Determine the [x, y] coordinate at the center of the cell enclosing the given text.  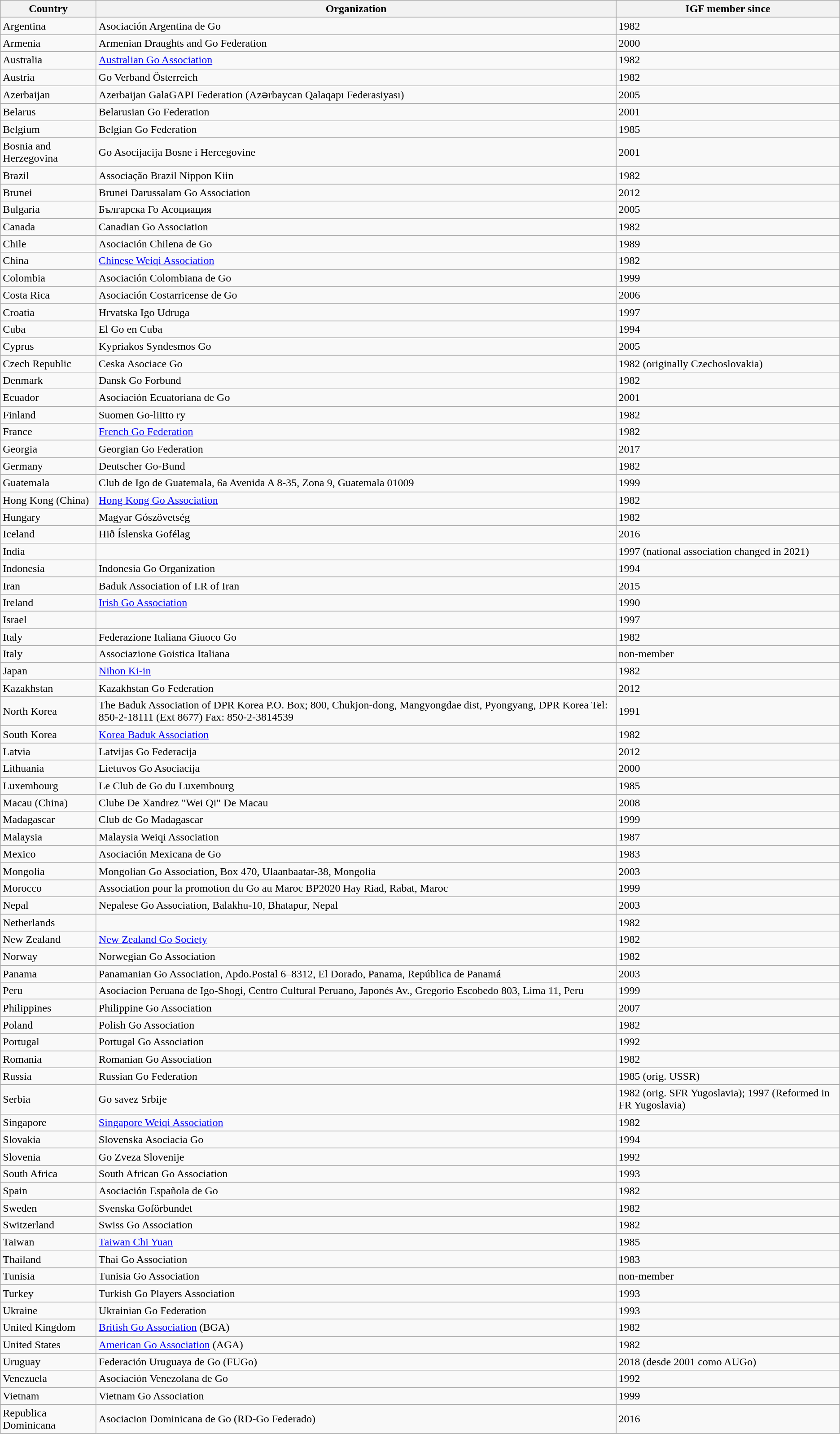
Indonesia Go Organization [356, 568]
Czech Republic [48, 363]
French Go Federation [356, 432]
Le Club de Go du Luxembourg [356, 786]
Ecuador [48, 398]
Ireland [48, 603]
Mongolia [48, 871]
Federazione Italiana Giuoco Go [356, 637]
Indonesia [48, 568]
Lietuvos Go Asociacija [356, 769]
Guatemala [48, 483]
Denmark [48, 381]
Brazil [48, 176]
2015 [728, 585]
Macau (China) [48, 803]
Kazakhstan [48, 688]
Asociación Mexicana de Go [356, 854]
South African Go Association [356, 1174]
Irish Go Association [356, 603]
Peru [48, 991]
Portugal Go Association [356, 1042]
North Korea [48, 711]
1989 [728, 244]
Belgian Go Federation [356, 129]
Magyar Gószövetség [356, 517]
Associazione Goistica Italiana [356, 654]
Clube De Xandrez "Wei Qi" De Macau [356, 803]
Brunei [48, 193]
Bulgaria [48, 210]
Cuba [48, 329]
Romania [48, 1059]
The Baduk Association of DPR Korea P.O. Box; 800, Chukjon-dong, Mangyongdae dist, Pyongyang, DPR Korea Tel: 850-2-18111 (Ext 8677) Fax: 850-2-3814539 [356, 711]
Canadian Go Association [356, 227]
Country [48, 9]
Latvijas Go Federacija [356, 752]
Nihon Ki-in [356, 671]
Asociacion Peruana de Igo-Shogi, Centro Cultural Peruano, Japonés Av., Gregorio Escobedo 803, Lima 11, Peru [356, 991]
Lithuania [48, 769]
Venezuela [48, 1379]
Russia [48, 1076]
Spain [48, 1191]
Association pour la promotion du Go au Maroc BP2020 Hay Riad, Rabat, Maroc [356, 888]
American Go Association (AGA) [356, 1345]
Republica Dominicana [48, 1419]
Armenian Draughts and Go Federation [356, 43]
Georgian Go Federation [356, 449]
Philippines [48, 1008]
Austria [48, 77]
Australia [48, 60]
1997 (national association changed in 2021) [728, 551]
Go savez Srbije [356, 1099]
Go Zveza Slovenije [356, 1157]
Norway [48, 957]
Hong Kong Go Association [356, 500]
Asociación Argentina de Go [356, 26]
Singapore [48, 1122]
Chile [48, 244]
Uruguay [48, 1362]
Asociaciόn Venezolana de Go [356, 1379]
Taiwan Chi Yuan [356, 1242]
Kazakhstan Go Federation [356, 688]
Latvia [48, 752]
Switzerland [48, 1225]
Philippine Go Association [356, 1008]
2008 [728, 803]
Ukrainian Go Federation [356, 1311]
1982 (originally Czechoslovakia) [728, 363]
Azerbaijan GalaGAPI Federation (Azərbaycan Qalaqapı Federasiyası) [356, 95]
British Go Association (BGA) [356, 1328]
Portugal [48, 1042]
1987 [728, 837]
Swiss Go Association [356, 1225]
Malaysia Weiqi Association [356, 837]
South Africa [48, 1174]
France [48, 432]
Asociación Colombiana de Go [356, 278]
El Go en Cuba [356, 329]
Chinese Weiqi Association [356, 261]
Hið Íslenska Gofélag [356, 534]
New Zealand Go Society [356, 940]
Asociación Ecuatoriana de Go [356, 398]
Ceska Asociace Go [356, 363]
Club de Go Madagascar [356, 820]
Singapore Weiqi Association [356, 1122]
Nepalese Go Association, Balakhu-10, Bhatapur, Nepal [356, 905]
Croatia [48, 312]
Korea Baduk Association [356, 735]
Iceland [48, 534]
Turkish Go Players Association [356, 1293]
Hungary [48, 517]
Club de Igo de Guatemala, 6a Avenida A 8-35, Zona 9, Guatemala 01009 [356, 483]
Deutscher Go-Bund [356, 466]
Belgium [48, 129]
1982 (orig. SFR Yugoslavia); 1997 (Reformed in FR Yugoslavia) [728, 1099]
Taiwan [48, 1242]
Malaysia [48, 837]
Nepal [48, 905]
Baduk Association of I.R of Iran [356, 585]
Australian Go Association [356, 60]
Tunisia [48, 1276]
China [48, 261]
IGF member since [728, 9]
Hong Kong (China) [48, 500]
Suomen Go-liitto ry [356, 415]
Georgia [48, 449]
Belarusian Go Federation [356, 112]
Luxembourg [48, 786]
Asociación Costarricense de Go [356, 295]
Vietnam [48, 1396]
Sweden [48, 1208]
Go Asocijacija Bosne i Hercegovine [356, 153]
Serbia [48, 1099]
Vietnam Go Association [356, 1396]
Argentina [48, 26]
Morocco [48, 888]
Iran [48, 585]
Kypriakos Syndesmos Go [356, 346]
Azerbaijan [48, 95]
Norwegian Go Association [356, 957]
1985 (orig. USSR) [728, 1076]
Thailand [48, 1259]
Poland [48, 1025]
Associação Brazil Nippon Kiin [356, 176]
United Kingdom [48, 1328]
Hrvatska Igo Udruga [356, 312]
Brunei Darussalam Go Association [356, 193]
Armenia [48, 43]
2018 (desde 2001 como AUGo) [728, 1362]
Polish Go Association [356, 1025]
Canada [48, 227]
Madagascar [48, 820]
1991 [728, 711]
Go Verband Österreich [356, 77]
Finland [48, 415]
Asociacion Dominicana de Go (RD-Go Federado) [356, 1419]
Panama [48, 974]
Asociación Chilena de Go [356, 244]
Dansk Go Forbund [356, 381]
Ukraine [48, 1311]
Slovenska Asociacia Go [356, 1139]
Japan [48, 671]
South Korea [48, 735]
New Zealand [48, 940]
Romanian Go Association [356, 1059]
Germany [48, 466]
2006 [728, 295]
Tunisia Go Association [356, 1276]
Israel [48, 620]
Netherlands [48, 923]
Slovenia [48, 1157]
2017 [728, 449]
United States [48, 1345]
Belarus [48, 112]
Slovakia [48, 1139]
Thai Go Association [356, 1259]
India [48, 551]
Federación Uruguaya de Go (FUGo) [356, 1362]
Asociación Española de Go [356, 1191]
Cyprus [48, 346]
2007 [728, 1008]
Mexico [48, 854]
Panamanian Go Association, Apdo.Postal 6–8312, El Dorado, Panama, República de Panamá [356, 974]
Turkey [48, 1293]
Mongolian Go Association, Box 470, Ulaanbaatar-38, Mongolia [356, 871]
Costa Rica [48, 295]
Russian Go Federation [356, 1076]
Organization [356, 9]
Българска Го Асоциация [356, 210]
Bosnia and Herzegovina [48, 153]
1990 [728, 603]
Colombia [48, 278]
Svenska Goförbundet [356, 1208]
